For the text-containing cell, return its midpoint in (x, y) coordinate format. 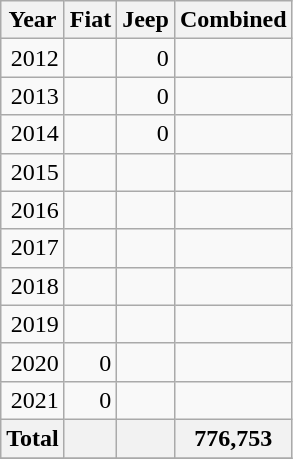
Jeep (146, 20)
2019 (33, 324)
Fiat (90, 20)
Combined (233, 20)
2016 (33, 210)
2021 (33, 400)
2020 (33, 362)
776,753 (233, 438)
2012 (33, 58)
2015 (33, 172)
2017 (33, 248)
Year (33, 20)
2013 (33, 96)
2014 (33, 134)
2018 (33, 286)
Total (33, 438)
